For the text-containing cell, return its midpoint in (X, Y) coordinate format. 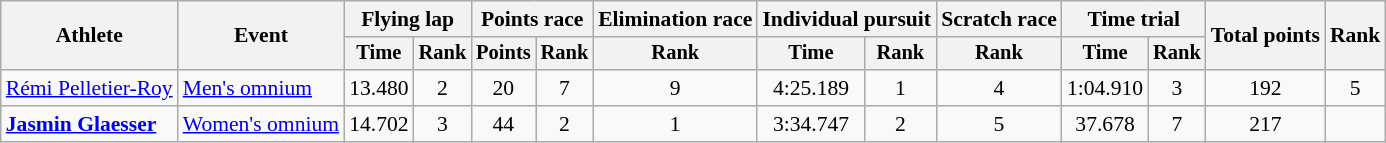
Flying lap (408, 19)
14.702 (378, 124)
Scratch race (999, 19)
Individual pursuit (846, 19)
Jasmin Glaesser (90, 124)
Event (261, 36)
Time trial (1134, 19)
Athlete (90, 36)
1:04.910 (1105, 88)
192 (1266, 88)
9 (675, 88)
Points race (532, 19)
Women's omnium (261, 124)
4 (999, 88)
217 (1266, 124)
44 (503, 124)
Rémi Pelletier-Roy (90, 88)
3:34.747 (810, 124)
13.480 (378, 88)
37.678 (1105, 124)
Total points (1266, 36)
4:25.189 (810, 88)
20 (503, 88)
Men's omnium (261, 88)
Elimination race (675, 19)
Points (503, 54)
